Return the [x, y] coordinate for the center point of the cell that contains the specified text.  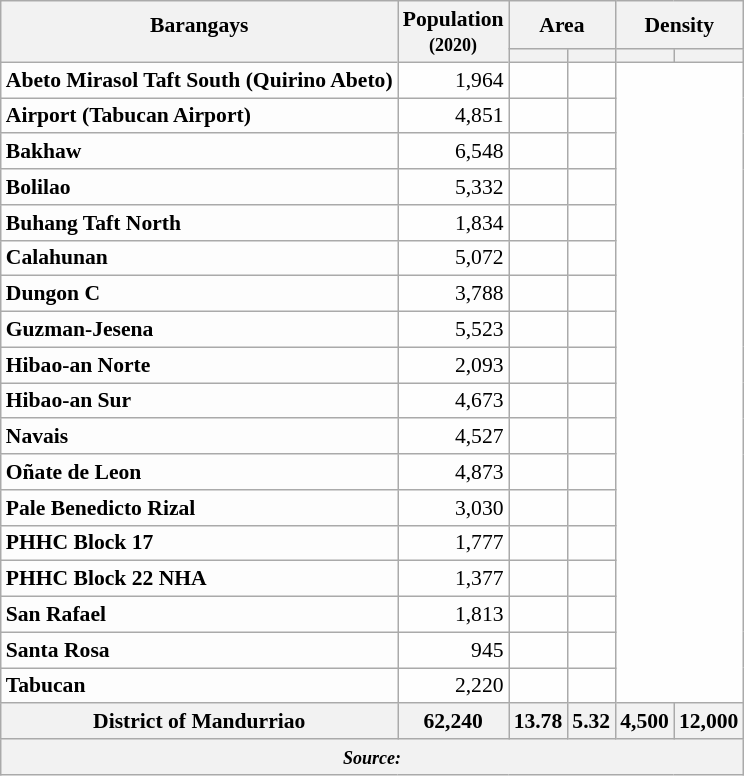
Oñate de Leon [200, 472]
1,777 [454, 543]
Airport (Tabucan Airport) [200, 116]
Hibao-an Norte [200, 365]
Dungon C [200, 294]
2,220 [454, 686]
Santa Rosa [200, 650]
Bolilao [200, 187]
4,873 [454, 472]
1,377 [454, 579]
Guzman-Jesena [200, 330]
PHHC Block 17 [200, 543]
5,072 [454, 258]
Area [562, 25]
Hibao-an Sur [200, 401]
Buhang Taft North [200, 223]
5.32 [591, 722]
Pale Benedicto Rizal [200, 508]
13.78 [538, 722]
5,523 [454, 330]
Abeto Mirasol Taft South (Quirino Abeto) [200, 80]
PHHC Block 22 NHA [200, 579]
Density [679, 25]
62,240 [454, 722]
Population(2020) [454, 32]
4,673 [454, 401]
Barangays [200, 25]
4,851 [454, 116]
4,500 [644, 722]
1,964 [454, 80]
Navais [200, 437]
District of Mandurriao [200, 722]
4,527 [454, 437]
2,093 [454, 365]
Calahunan [200, 258]
Tabucan [200, 686]
6,548 [454, 152]
3,030 [454, 508]
945 [454, 650]
3,788 [454, 294]
5,332 [454, 187]
12,000 [708, 722]
1,834 [454, 223]
Source: [372, 757]
Bakhaw [200, 152]
1,813 [454, 615]
San Rafael [200, 615]
